Pinpoint the cell where the given text exists, returning its [X, Y] midpoint coordinate. 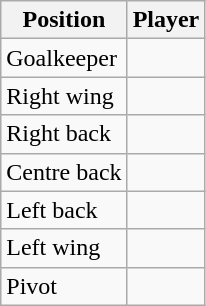
Centre back [64, 172]
Left wing [64, 248]
Goalkeeper [64, 58]
Player [166, 20]
Left back [64, 210]
Right back [64, 134]
Pivot [64, 286]
Right wing [64, 96]
Position [64, 20]
